Detect which cell encompasses the target text, then output its [X, Y] center coordinate. 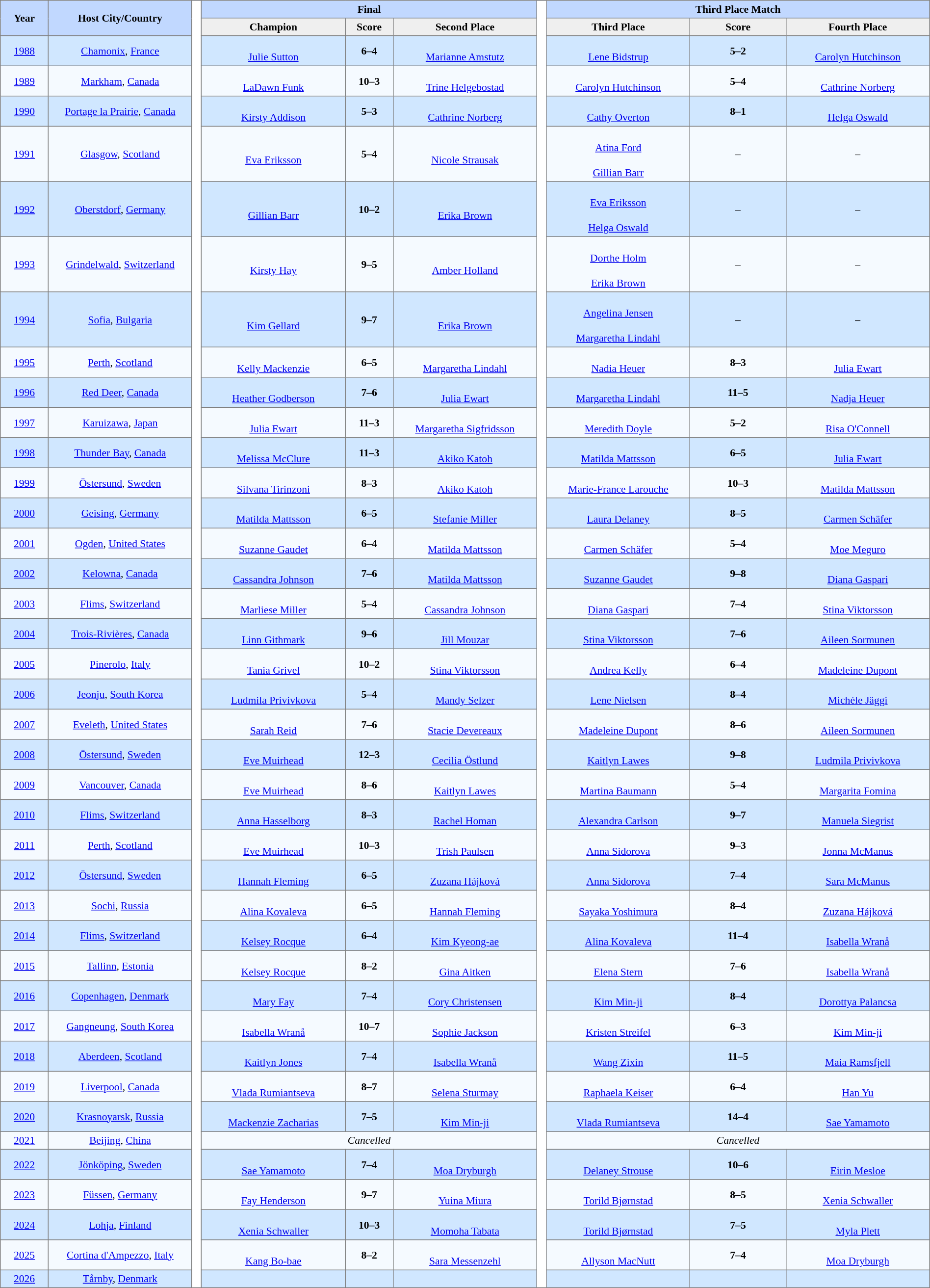
Kelly Mackenzie [274, 362]
Geising, Germany [120, 513]
2005 [25, 664]
Martina Baumann [618, 785]
LaDawn Funk [274, 81]
2014 [25, 936]
Pinerolo, Italy [120, 664]
Kirsty Hay [274, 264]
2016 [25, 996]
Nicole Strausak [465, 154]
1990 [25, 111]
Meredith Doyle [618, 422]
Allyson MacNutt [618, 1255]
2010 [25, 815]
5–3 [369, 111]
Liverpool, Canada [120, 1086]
Selena Sturmay [465, 1086]
Jill Mouzar [465, 634]
Kim Kyeong-ae [465, 936]
2019 [25, 1086]
Ogden, United States [120, 543]
2024 [25, 1225]
Rachel Homan [465, 815]
Red Deer, Canada [120, 393]
Final [369, 9]
1996 [25, 393]
Sayaka Yoshimura [618, 905]
Silvana Tirinzoni [274, 483]
Linn Githmark [274, 634]
Mackenzie Zacharias [274, 1117]
Sophie Jackson [465, 1026]
14–4 [738, 1117]
Eva ErikssonHelga Oswald [618, 209]
2004 [25, 634]
Lene Bidstrup [618, 51]
Yuina Miura [465, 1195]
1999 [25, 483]
2026 [25, 1279]
Myla Plett [857, 1225]
Kaitlyn Jones [274, 1056]
Third Place Match [738, 9]
Han Yu [857, 1086]
1989 [25, 81]
Vancouver, Canada [120, 785]
Grindelwald, Switzerland [120, 264]
Eirin Mesloe [857, 1164]
Mandy Selzer [465, 694]
Delaney Strouse [618, 1164]
Copenhagen, Denmark [120, 996]
Tallinn, Estonia [120, 966]
Marliese Miller [274, 604]
9–6 [369, 634]
Mary Fay [274, 996]
Cortina d'Ampezzo, Italy [120, 1255]
Angelina JensenMargaretha Lindahl [618, 319]
1991 [25, 154]
2021 [25, 1140]
2017 [25, 1026]
Tårnby, Denmark [120, 1279]
2022 [25, 1164]
2025 [25, 1255]
Nadia Heuer [618, 362]
Füssen, Germany [120, 1195]
Alexandra Carlson [618, 815]
11–4 [738, 936]
Sara McManus [857, 875]
Sara Messenzehl [465, 1255]
Tania Grivel [274, 664]
Michèle Jäggi [857, 694]
2003 [25, 604]
Dorottya Palancsa [857, 996]
Lohja, Finland [120, 1225]
Sarah Reid [274, 724]
Chamonix, France [120, 51]
Heather Godberson [274, 393]
Moe Meguro [857, 543]
Aberdeen, Scotland [120, 1056]
Host City/Country [120, 18]
1997 [25, 422]
Gillian Barr [274, 209]
Cathy Overton [618, 111]
2020 [25, 1117]
Glasgow, Scotland [120, 154]
2001 [25, 543]
10–7 [369, 1026]
Champion [274, 27]
Eva Eriksson [274, 154]
Atina FordGillian Barr [618, 154]
2000 [25, 513]
2013 [25, 905]
Elena Stern [618, 966]
Trois-Rivières, Canada [120, 634]
Thunder Bay, Canada [120, 453]
Fay Henderson [274, 1195]
Margaretha Sigfridsson [465, 422]
2012 [25, 875]
Dorthe HolmErika Brown [618, 264]
2011 [25, 845]
1993 [25, 264]
1995 [25, 362]
1988 [25, 51]
6–3 [738, 1026]
Manuela Siegrist [857, 815]
Kelowna, Canada [120, 574]
Markham, Canada [120, 81]
8–1 [738, 111]
2015 [25, 966]
9–3 [738, 845]
2007 [25, 724]
Gangneung, South Korea [120, 1026]
Sochi, Russia [120, 905]
Jönköping, Sweden [120, 1164]
Maia Ramsfjell [857, 1056]
Trish Paulsen [465, 845]
8–7 [369, 1086]
Kristen Streifel [618, 1026]
Stacie Devereaux [465, 724]
Third Place [618, 27]
10–6 [738, 1164]
Amber Holland [465, 264]
1992 [25, 209]
Beijing, China [120, 1140]
2002 [25, 574]
Karuizawa, Japan [120, 422]
Kang Bo-bae [274, 1255]
Helga Oswald [857, 111]
Krasnoyarsk, Russia [120, 1117]
Raphaela Keiser [618, 1086]
2009 [25, 785]
Julie Sutton [274, 51]
Sofia, Bulgaria [120, 319]
Second Place [465, 27]
Melissa McClure [274, 453]
2006 [25, 694]
Laura Delaney [618, 513]
Margarita Fomina [857, 785]
Lene Nielsen [618, 694]
Nadja Heuer [857, 393]
Andrea Kelly [618, 664]
Marianne Amstutz [465, 51]
Fourth Place [857, 27]
Stefanie Miller [465, 513]
Eveleth, United States [120, 724]
Trine Helgebostad [465, 81]
Risa O'Connell [857, 422]
Kim Gellard [274, 319]
Jeonju, South Korea [120, 694]
Wang Zixin [618, 1056]
1998 [25, 453]
Kirsty Addison [274, 111]
2023 [25, 1195]
Cory Christensen [465, 996]
Anna Hasselborg [274, 815]
Gina Aitken [465, 966]
12–3 [369, 755]
9–5 [369, 264]
2018 [25, 1056]
Cecilia Östlund [465, 755]
Momoha Tabata [465, 1225]
Marie-France Larouche [618, 483]
Oberstdorf, Germany [120, 209]
Portage la Prairie, Canada [120, 111]
Jonna McManus [857, 845]
2008 [25, 755]
1994 [25, 319]
Year [25, 18]
